Determine the (X, Y) coordinate at the center of the cell enclosing the given text.  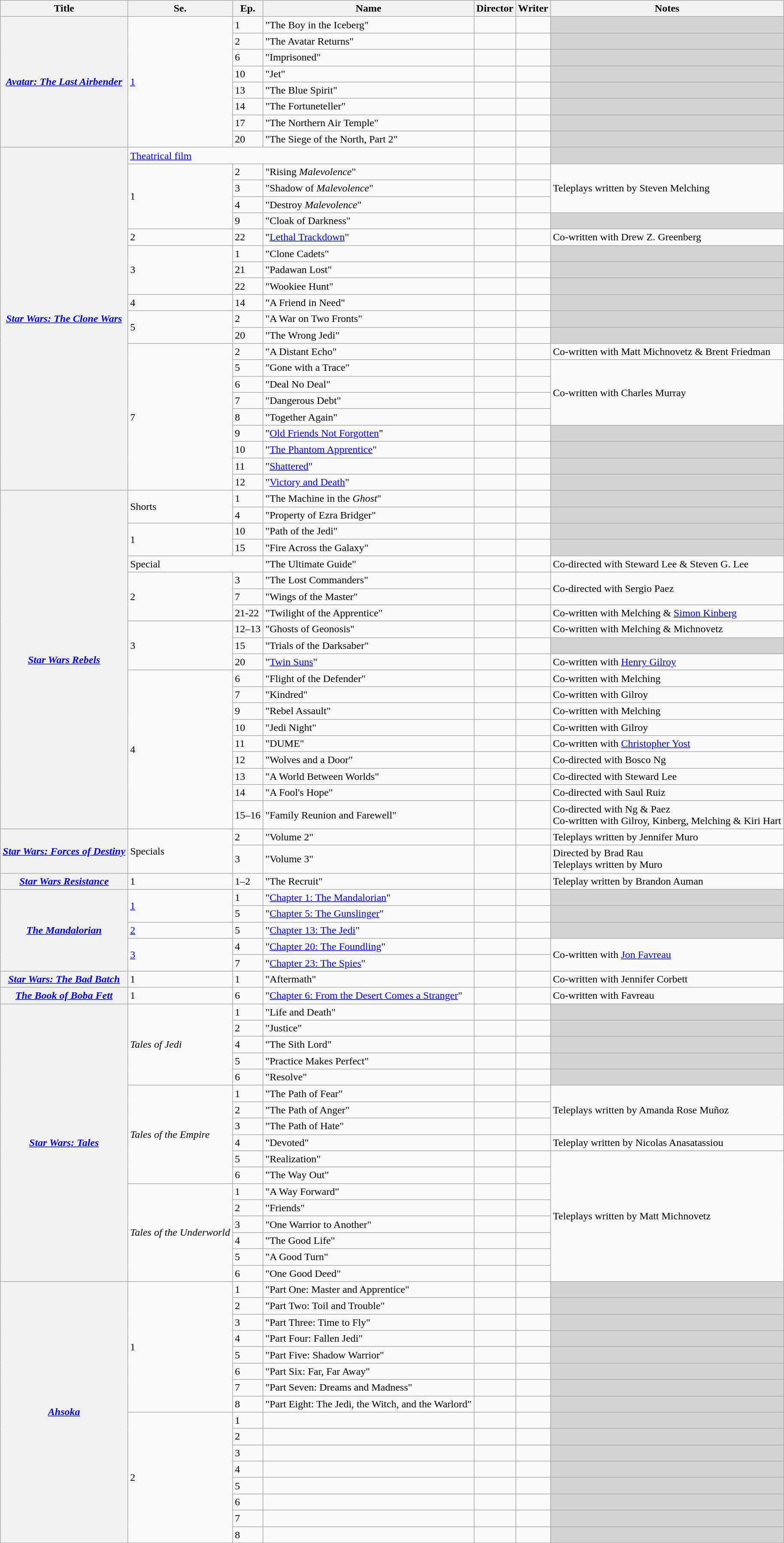
"DUME" (369, 744)
Co-directed with Saul Ruiz (667, 793)
Co-directed with Ng & PaezCo-written with Gilroy, Kinberg, Melching & Kiri Hart (667, 815)
"Property of Ezra Bridger" (369, 515)
"Part One: Master and Apprentice" (369, 1290)
Co-directed with Sergio Paez (667, 588)
"Aftermath" (369, 979)
"Shattered" (369, 466)
"Fire Across the Galaxy" (369, 548)
"Destroy Malevolence" (369, 205)
"Lethal Trackdown" (369, 237)
Star Wars: The Clone Wars (64, 318)
"A World Between Worlds" (369, 776)
The Mandalorian (64, 930)
"A War on Two Fronts" (369, 319)
Teleplays written by Amanda Rose Muñoz (667, 1110)
Co-written with Drew Z. Greenberg (667, 237)
"Chapter 13: The Jedi" (369, 930)
Star Wars: Forсes of Destiny (64, 851)
"The Path of Hate" (369, 1126)
Director (495, 9)
"Friends" (369, 1208)
"Life and Death" (369, 1012)
"Jet" (369, 74)
21-22 (248, 613)
"The Path of Fear" (369, 1094)
Notes (667, 9)
"Jedi Night" (369, 728)
15–16 (248, 815)
Theatrical film (301, 155)
"Part Eight: The Jedi, the Witch, and the Warlord" (369, 1404)
"A Good Turn" (369, 1257)
"Chapter 6: From the Desert Comes a Stranger" (369, 995)
"The Lost Commanders" (369, 580)
Ep. (248, 9)
Teleplay written by Brandon Auman (667, 881)
"A Distant Echo" (369, 352)
"Cloak of Darkness" (369, 221)
Co-written with Christopher Yost (667, 744)
"Clone Cadets" (369, 254)
Co-written with Matt Michnovetz & Brent Friedman (667, 352)
The Book of Boba Fett (64, 995)
"The Ultimate Guide" (369, 564)
"Part Two: Toil and Trouble" (369, 1306)
"Shadow of Malevolence" (369, 188)
Star Wars: The Bad Batch (64, 979)
Teleplays written by Matt Michnovetz (667, 1216)
Co-directed with Bosco Ng (667, 760)
"Practice Makes Perfect" (369, 1061)
Co-directed with Steward Lee & Steven G. Lee (667, 564)
Tales of Jedi (180, 1044)
"Wings of the Master" (369, 597)
Star Wars Resistance (64, 881)
"Path of the Jedi" (369, 531)
Tales of the Empire (180, 1134)
Name (369, 9)
Directed by Brad RauTeleplays written by Muro (667, 859)
Co-directed with Steward Lee (667, 776)
"Justice" (369, 1028)
"Padawan Lost" (369, 270)
"A Way Forward" (369, 1191)
"Old Friends Not Forgotten" (369, 433)
"Part Three: Time to Fly" (369, 1322)
"A Fool's Hope" (369, 793)
17 (248, 123)
"Kindred" (369, 694)
Star Wars Rebels (64, 660)
Co-written with Henry Gilroy (667, 662)
"A Friend in Need" (369, 303)
"Part Seven: Dreams and Madness" (369, 1388)
Shorts (180, 507)
"Trials of the Darksaber" (369, 646)
"Chapter 20: The Foundling" (369, 946)
Ahsoka (64, 1412)
"Twilight of the Apprentice" (369, 613)
"The Good Life" (369, 1240)
21 (248, 270)
"Flight of the Defender" (369, 678)
1–2 (248, 881)
Se. (180, 9)
"Deal No Deal" (369, 384)
"The Boy in the Iceberg" (369, 25)
"Rebel Assault" (369, 711)
Co-written with Favreau (667, 995)
Teleplays written by Jennifer Muro (667, 837)
"Wolves and a Door" (369, 760)
Co-written with Melching & Simon Kinberg (667, 613)
Title (64, 9)
Tales of the Underworld (180, 1232)
"Together Again" (369, 417)
"Twin Suns" (369, 662)
Specials (180, 851)
"Volume 3" (369, 859)
"Chapter 1: The Mandalorian" (369, 897)
"The Phantom Apprentice" (369, 449)
"One Warrior to Another" (369, 1224)
"Devoted" (369, 1143)
"Victory and Death" (369, 482)
"The Sith Lord" (369, 1045)
"Rising Malevolence" (369, 172)
"Chapter 23: The Spies" (369, 963)
"Part Four: Fallen Jedi" (369, 1339)
Star Wars: Tales (64, 1143)
Teleplay written by Nicolas Anasatassiou (667, 1143)
"The Avatar Returns" (369, 41)
Co-written with Melching & Michnovetz (667, 629)
"Realization" (369, 1159)
Teleplays written by Steven Melching (667, 188)
Special (196, 564)
"Wookiee Hunt" (369, 286)
"The Machine in the Ghost" (369, 499)
"The Path of Anger" (369, 1110)
"Ghosts of Geonosis" (369, 629)
"Volume 2" (369, 837)
Co-written with Jennifer Corbett (667, 979)
"One Good Deed" (369, 1273)
"The Fortuneteller" (369, 106)
"Chapter 5: The Gunslinger" (369, 914)
"Imprisoned" (369, 58)
Co-written with Jon Favreau (667, 955)
"The Northern Air Temple" (369, 123)
Avatar: The Last Airbender (64, 82)
"The Way Out" (369, 1175)
"Part Six: Far, Far Away" (369, 1371)
"Part Five: Shadow Warrior" (369, 1355)
"The Wrong Jedi" (369, 335)
"The Recruit" (369, 881)
"The Blue Spirit" (369, 90)
"Resolve" (369, 1077)
"Dangerous Debt" (369, 400)
"The Siege of the North, Part 2" (369, 139)
Co-written with Charles Murray (667, 392)
"Family Reunion and Farewell" (369, 815)
12–13 (248, 629)
"Gone with a Trace" (369, 368)
Writer (533, 9)
